Search for the cell housing the specified text and yield its (X, Y) center coordinate. 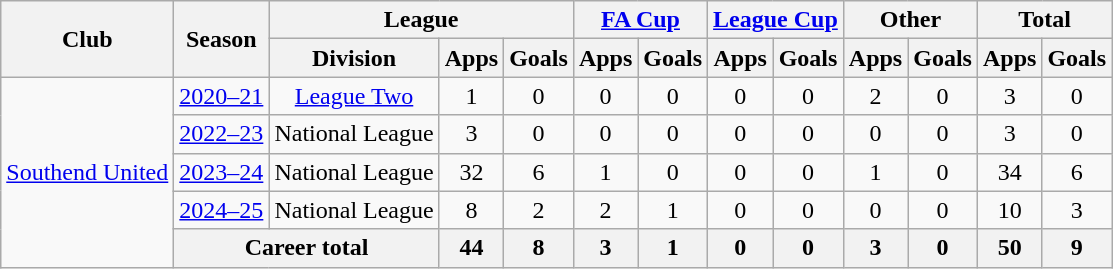
44 (471, 248)
32 (471, 172)
FA Cup (640, 20)
Season (222, 39)
Club (88, 39)
Total (1044, 20)
50 (1009, 248)
10 (1009, 210)
2024–25 (222, 210)
2023–24 (222, 172)
Division (354, 58)
9 (1077, 248)
2020–21 (222, 96)
League Cup (776, 20)
Career total (306, 248)
Southend United (88, 172)
League Two (354, 96)
Other (910, 20)
34 (1009, 172)
2022–23 (222, 134)
League (421, 20)
